Identify which cell holds the provided text, then report its (X, Y) central coordinate. 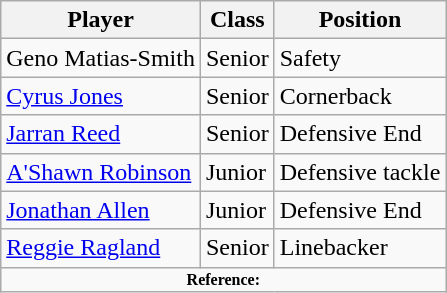
Defensive tackle (360, 172)
Geno Matias-Smith (101, 58)
Cornerback (360, 96)
A'Shawn Robinson (101, 172)
Reference: (224, 279)
Reggie Ragland (101, 248)
Position (360, 20)
Player (101, 20)
Linebacker (360, 248)
Jonathan Allen (101, 210)
Safety (360, 58)
Jarran Reed (101, 134)
Class (237, 20)
Cyrus Jones (101, 96)
